Return the (x, y) coordinate for the center point of the cell that contains the specified text.  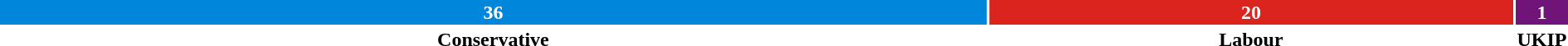
20 (1251, 12)
1 (1541, 12)
36 (493, 12)
